Output the [x, y] coordinate of the center of the cell containing the given text.  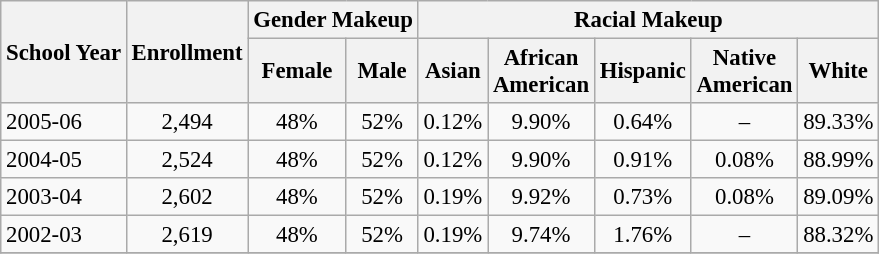
Female [297, 72]
2,524 [187, 160]
Hispanic [642, 72]
88.32% [838, 235]
2,494 [187, 122]
1.76% [642, 235]
9.92% [542, 197]
2005-06 [64, 122]
Enrollment [187, 52]
88.99% [838, 160]
0.64% [642, 122]
Asian [452, 72]
0.91% [642, 160]
Male [382, 72]
White [838, 72]
2002-03 [64, 235]
African American [542, 72]
2,619 [187, 235]
89.33% [838, 122]
2004-05 [64, 160]
89.09% [838, 197]
School Year [64, 52]
9.74% [542, 235]
Native American [744, 72]
Racial Makeup [648, 20]
2003-04 [64, 197]
0.73% [642, 197]
Gender Makeup [333, 20]
2,602 [187, 197]
